Search for the cell housing the specified text and yield its [X, Y] center coordinate. 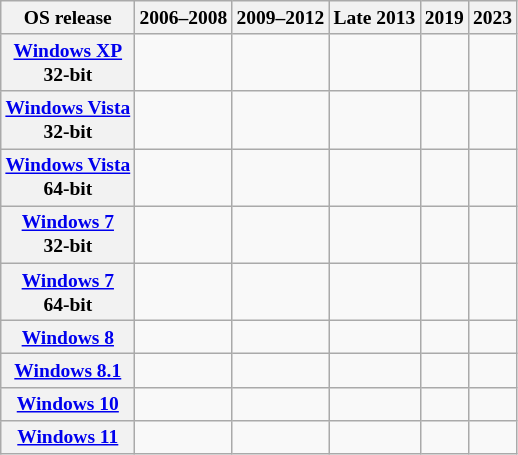
Windows 8.1 [68, 370]
2023 [492, 18]
Windows XP32-bit [68, 62]
OS release [68, 18]
Windows Vista64-bit [68, 178]
2019 [444, 18]
2009–2012 [280, 18]
2006–2008 [184, 18]
Windows 732-bit [68, 234]
Windows 10 [68, 404]
Late 2013 [374, 18]
Windows 8 [68, 336]
Windows 764-bit [68, 292]
Windows Vista32-bit [68, 120]
Windows 11 [68, 436]
